Search for the cell housing the specified text and yield its [X, Y] center coordinate. 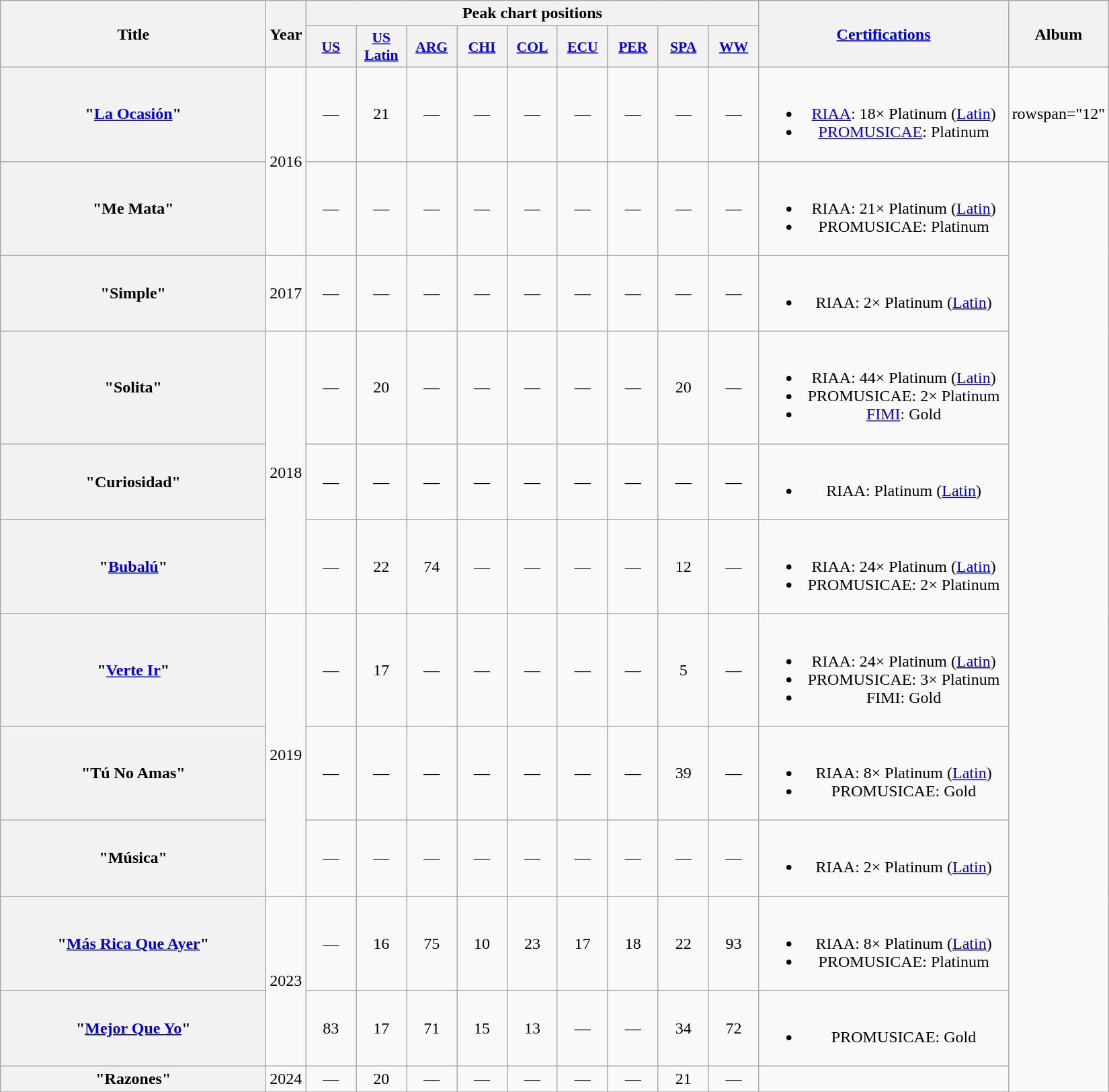
34 [683, 1028]
RIAA: Platinum (Latin) [883, 481]
83 [331, 1028]
RIAA: 24× Platinum (Latin)PROMUSICAE: 3× PlatinumFIMI: Gold [883, 669]
12 [683, 566]
PER [633, 47]
ARG [432, 47]
USLatin [382, 47]
Year [286, 34]
15 [483, 1028]
"Tú No Amas" [133, 773]
72 [734, 1028]
Title [133, 34]
39 [683, 773]
"La Ocasión" [133, 114]
"Más Rica Que Ayer" [133, 943]
RIAA: 44× Platinum (Latin)PROMUSICAE: 2× PlatinumFIMI: Gold [883, 387]
CHI [483, 47]
"Simple" [133, 293]
93 [734, 943]
18 [633, 943]
"Mejor Que Yo" [133, 1028]
2017 [286, 293]
Album [1059, 34]
13 [532, 1028]
US [331, 47]
Certifications [883, 34]
rowspan="12" [1059, 114]
RIAA: 8× Platinum (Latin)PROMUSICAE: Platinum [883, 943]
2019 [286, 755]
2024 [286, 1079]
"Me Mata" [133, 208]
2016 [286, 161]
"Bubalú" [133, 566]
"Solita" [133, 387]
23 [532, 943]
COL [532, 47]
RIAA: 21× Platinum (Latin)PROMUSICAE: Platinum [883, 208]
5 [683, 669]
RIAA: 18× Platinum (Latin)PROMUSICAE: Platinum [883, 114]
74 [432, 566]
10 [483, 943]
2023 [286, 981]
WW [734, 47]
75 [432, 943]
"Razones" [133, 1079]
Peak chart positions [532, 13]
RIAA: 24× Platinum (Latin)PROMUSICAE: 2× Platinum [883, 566]
71 [432, 1028]
16 [382, 943]
RIAA: 8× Platinum (Latin)PROMUSICAE: Gold [883, 773]
ECU [582, 47]
"Curiosidad" [133, 481]
PROMUSICAE: Gold [883, 1028]
2018 [286, 472]
"Verte Ir" [133, 669]
SPA [683, 47]
"Música" [133, 857]
